Scan for the cell matching the given text and deliver its [x, y] coordinate at center. 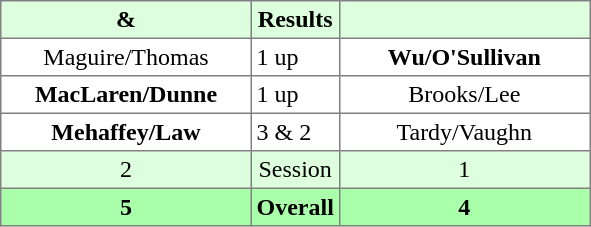
Session [295, 170]
Results [295, 20]
MacLaren/Dunne [126, 95]
Maguire/Thomas [126, 57]
4 [464, 207]
Wu/O'Sullivan [464, 57]
& [126, 20]
Mehaffey/Law [126, 132]
Tardy/Vaughn [464, 132]
Overall [295, 207]
5 [126, 207]
2 [126, 170]
1 [464, 170]
3 & 2 [295, 132]
Brooks/Lee [464, 95]
